Scan for the cell matching the given text and deliver its (X, Y) coordinate at center. 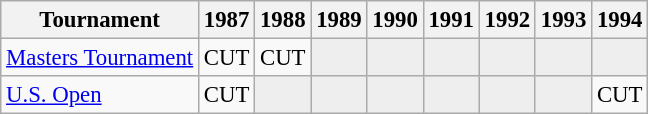
1988 (283, 20)
1989 (339, 20)
Masters Tournament (100, 58)
1992 (507, 20)
1993 (563, 20)
1994 (620, 20)
1987 (227, 20)
U.S. Open (100, 95)
Tournament (100, 20)
1990 (395, 20)
1991 (451, 20)
